From the cell containing the given text, extract its center point as (x, y) coordinate. 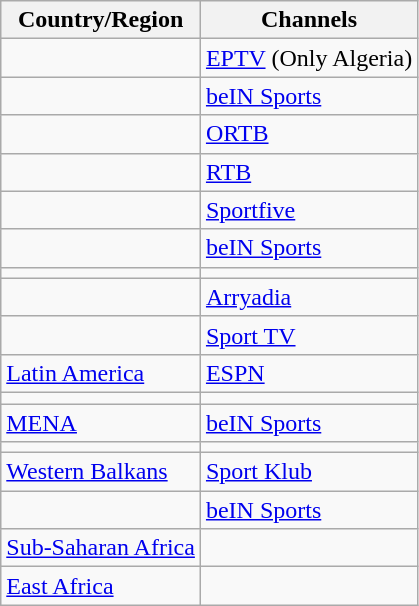
Sportfive (308, 210)
MENA (101, 423)
RTB (308, 172)
ORTB (308, 134)
Country/Region (101, 20)
Western Balkans (101, 472)
Sport Klub (308, 472)
EPTV (Only Algeria) (308, 58)
Latin America (101, 373)
East Africa (101, 586)
Channels (308, 20)
Sub-Saharan Africa (101, 548)
Arryadia (308, 297)
ESPN (308, 373)
Sport TV (308, 335)
